Output the [x, y] coordinate of the center of the cell containing the given text.  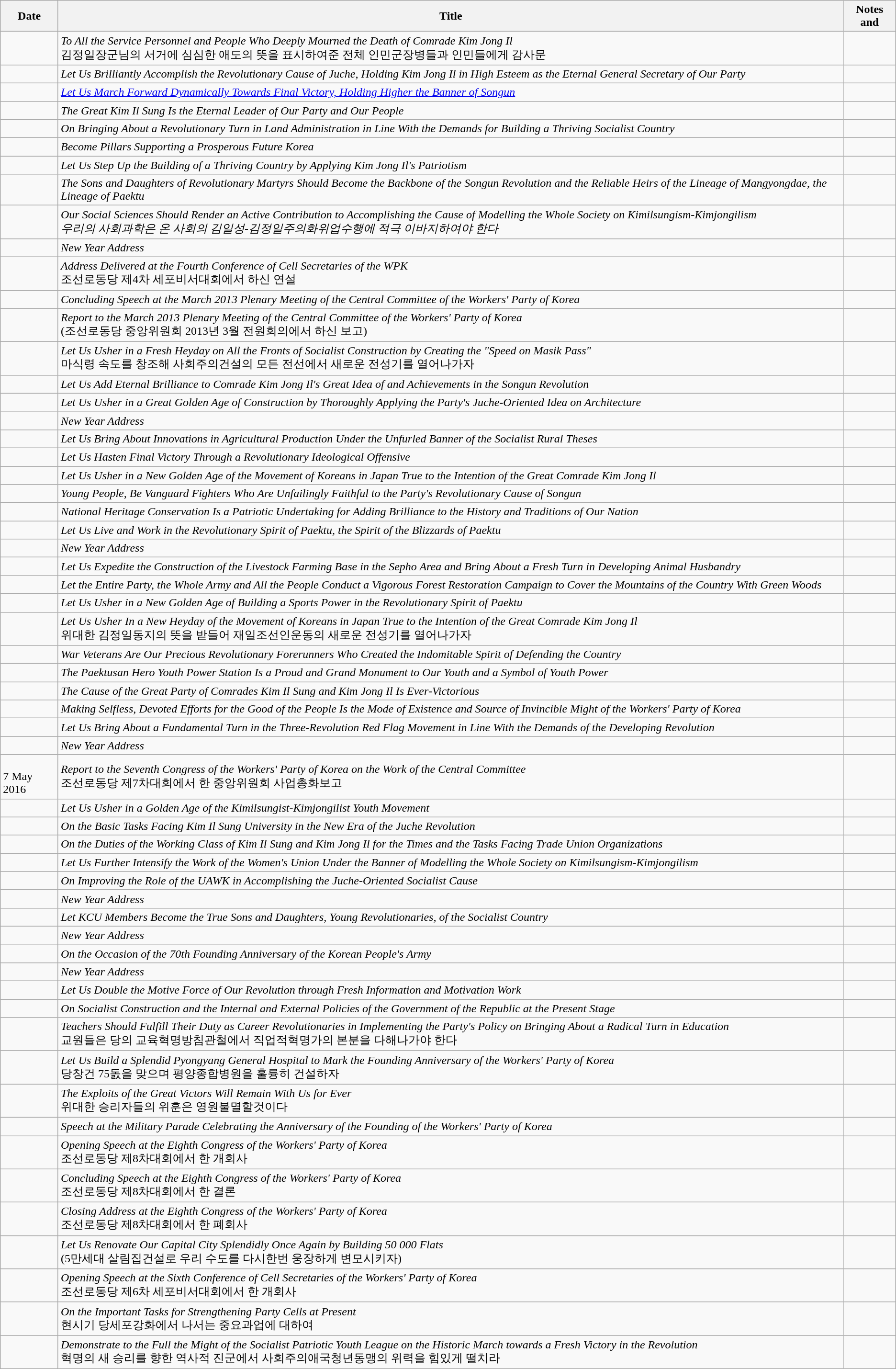
The Exploits of the Great Victors Will Remain With Us for Ever위대한 승리자들의 위훈은 영원불멸할것이다 [451, 1101]
Opening Speech at the Sixth Conference of Cell Secretaries of the Workers' Party of Korea조선로동당 제6차 세포비서대회에서 한 개회사 [451, 1286]
War Veterans Are Our Precious Revolutionary Forerunners Who Created the Indomitable Spirit of Defending the Country [451, 655]
Notes and [869, 16]
The Paektusan Hero Youth Power Station Is a Proud and Grand Monument to Our Youth and a Symbol of Youth Power [451, 673]
Let Us March Forward Dynamically Towards Final Victory, Holding Higher the Banner of Songun [451, 92]
On Bringing About a Revolutionary Turn in Land Administration in Line With the Demands for Building a Thriving Socialist Country [451, 129]
Let Us Brilliantly Accomplish the Revolutionary Cause of Juche, Holding Kim Jong Il in High Esteem as the Eternal General Secretary of Our Party [451, 74]
Let Us Usher in a Great Golden Age of Construction by Thoroughly Applying the Party's Juche-Oriented Idea on Architecture [451, 402]
7 May 2016 [30, 777]
Let KCU Members Become the True Sons and Daughters, Young Revolutionaries, of the Socialist Country [451, 917]
Title [451, 16]
Address Delivered at the Fourth Conference of Cell Secretaries of the WPK조선로동당 제4차 세포비서대회에서 하신 연설 [451, 273]
Report to the Seventh Congress of the Workers' Party of Korea on the Work of the Central Committee조선로동당 제7차대회에서 한 중앙위원회 사업총화보고 [451, 777]
Let Us Renovate Our Capital City Splendidly Once Again by Building 50 000 Flats(5만세대 살림집건설로 우리 수도를 다시한번 웅장하게 변모시키자) [451, 1252]
Report to the March 2013 Plenary Meeting of the Central Committee of the Workers' Party of Korea(조선로동당 중앙위원회 2013년 3월 전원회의에서 하신 보고) [451, 325]
Concluding Speech at the March 2013 Plenary Meeting of the Central Committee of the Workers' Party of Korea [451, 299]
Concluding Speech at the Eighth Congress of the Workers' Party of Korea조선로동당 제8차대회에서 한 결론 [451, 1186]
Let Us Double the Motive Force of Our Revolution through Fresh Information and Motivation Work [451, 990]
Closing Address at the Eighth Congress of the Workers' Party of Korea조선로동당 제8차대회에서 한 폐회사 [451, 1219]
Let Us Hasten Final Victory Through a Revolutionary Ideological Offensive [451, 457]
On the Basic Tasks Facing Kim Il Sung University in the New Era of the Juche Revolution [451, 826]
On the Occasion of the 70th Founding Anniversary of the Korean People's Army [451, 953]
Speech at the Military Parade Celebrating the Anniversary of the Founding of the Workers' Party of Korea [451, 1126]
National Heritage Conservation Is a Patriotic Undertaking for Adding Brilliance to the History and Traditions of Our Nation [451, 512]
The Great Kim Il Sung Is the Eternal Leader of Our Party and Our People [451, 111]
On the Important Tasks for Strengthening Party Cells at Present현시기 당세포강화에서 나서는 중요과업에 대하여 [451, 1319]
Become Pillars Supporting a Prosperous Future Korea [451, 147]
On Improving the Role of the UAWK in Accomplishing the Juche-Oriented Socialist Cause [451, 881]
Let Us Expedite the Construction of the Livestock Farming Base in the Sepho Area and Bring About a Fresh Turn in Developing Animal Husbandry [451, 566]
Let Us Live and Work in the Revolutionary Spirit of Paektu, the Spirit of the Blizzards of Paektu [451, 530]
The Cause of the Great Party of Comrades Kim Il Sung and Kim Jong Il Is Ever-Victorious [451, 691]
Young People, Be Vanguard Fighters Who Are Unfailingly Faithful to the Party's Revolutionary Cause of Songun [451, 494]
Let Us Bring About a Fundamental Turn in the Three-Revolution Red Flag Movement in Line With the Demands of the Developing Revolution [451, 727]
Let Us Further Intensify the Work of the Women's Union Under the Banner of Modelling the Whole Society on Kimilsungism-Kimjongilism [451, 862]
Let Us Usher in a Golden Age of the Kimilsungist-Kimjongilist Youth Movement [451, 808]
Making Selfless, Devoted Efforts for the Good of the People Is the Mode of Existence and Source of Invincible Might of the Workers' Party of Korea [451, 709]
To All the Service Personnel and People Who Deeply Mourned the Death of Comrade Kim Jong Il김정일장군님의 서거에 심심한 애도의 뜻을 표시하여준 전체 인민군장병들과 인민들에게 감사문 [451, 48]
On Socialist Construction and the Internal and External Policies of the Government of the Republic at the Present Stage [451, 1008]
Date [30, 16]
Opening Speech at the Eighth Congress of the Workers' Party of Korea조선로동당 제8차대회에서 한 개회사 [451, 1153]
Let Us Add Eternal Brilliance to Comrade Kim Jong Il's Great Idea of and Achievements in the Songun Revolution [451, 384]
Let Us Step Up the Building of a Thriving Country by Applying Kim Jong Il's Patriotism [451, 165]
Let Us Usher in a New Golden Age of the Movement of Koreans in Japan True to the Intention of the Great Comrade Kim Jong Il [451, 475]
Let Us Build a Splendid Pyongyang General Hospital to Mark the Founding Anniversary of the Workers' Party of Korea당창건 75돐을 맞으며 평양종합병원을 훌륭히 건설하자 [451, 1067]
Let Us Usher in a New Golden Age of Building a Sports Power in the Revolutionary Spirit of Paektu [451, 603]
On the Duties of the Working Class of Kim Il Sung and Kim Jong Il for the Times and the Tasks Facing Trade Union Organizations [451, 844]
Let Us Bring About Innovations in Agricultural Production Under the Unfurled Banner of the Socialist Rural Theses [451, 439]
